Search for the cell housing the specified text and yield its (x, y) center coordinate. 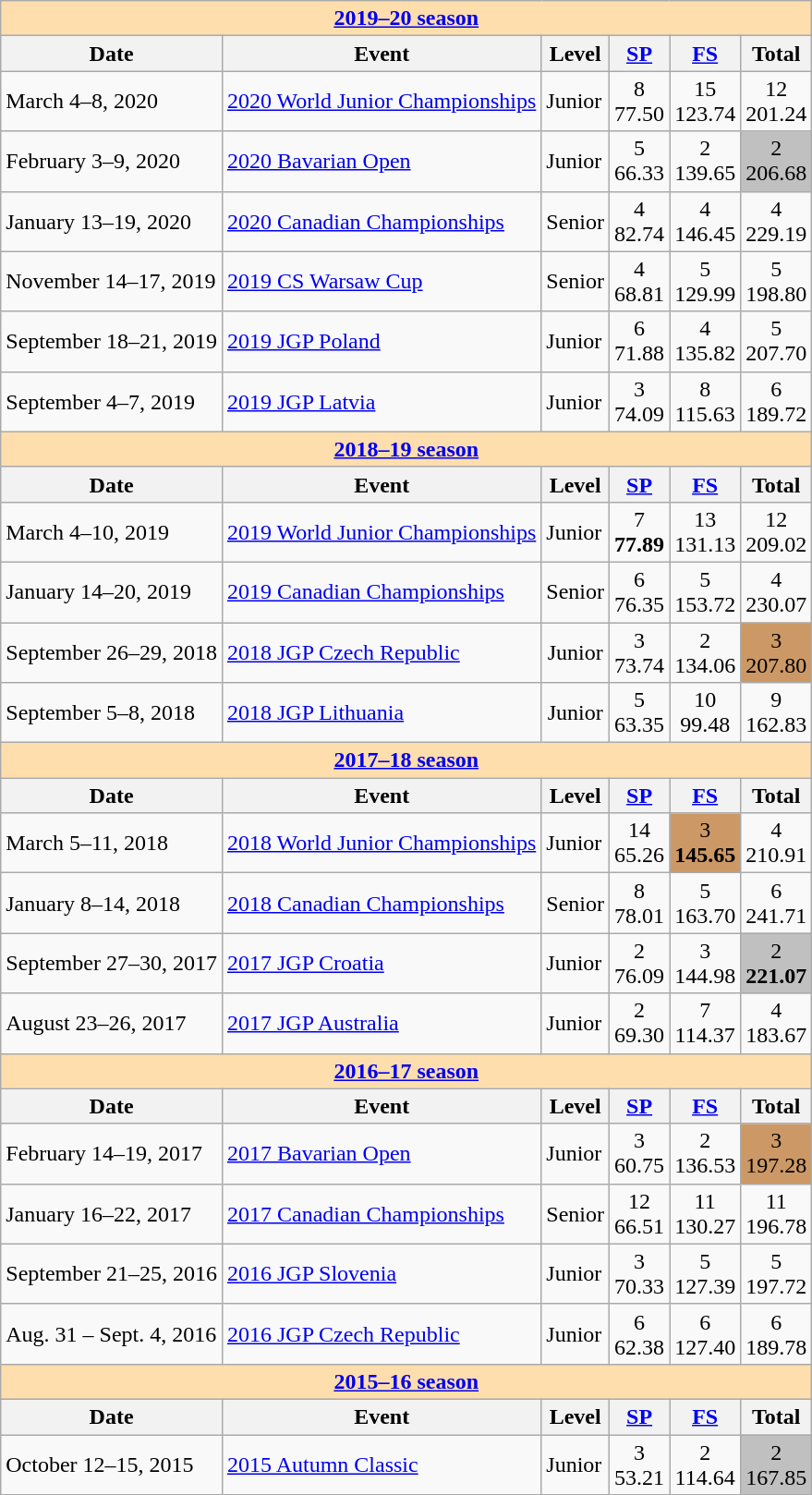
2020 Bavarian Open (381, 161)
August 23–26, 2017 (112, 1024)
4 210.91 (776, 843)
September 18–21, 2019 (112, 342)
2 76.09 (639, 963)
2017 JGP Croatia (381, 963)
14 65.26 (639, 843)
6 127.40 (706, 1334)
February 3–9, 2020 (112, 161)
January 14–20, 2019 (112, 591)
12 209.02 (776, 532)
January 13–19, 2020 (112, 222)
11 130.27 (706, 1214)
2019 CS Warsaw Cup (381, 281)
2018 JGP Lithuania (381, 713)
2 167.85 (776, 1464)
6 189.78 (776, 1334)
2 136.53 (706, 1153)
5 129.99 (706, 281)
September 26–29, 2018 (112, 652)
3 60.75 (639, 1153)
2015–16 season (406, 1381)
2018 World Junior Championships (381, 843)
2015 Autumn Classic (381, 1464)
2017 Bavarian Open (381, 1153)
2016 JGP Czech Republic (381, 1334)
3 73.74 (639, 652)
2019 Canadian Championships (381, 591)
7 114.37 (706, 1024)
6 241.71 (776, 904)
2019–20 season (406, 18)
5 127.39 (706, 1273)
12 66.51 (639, 1214)
4 229.19 (776, 222)
10 99.48 (706, 713)
Aug. 31 – Sept. 4, 2016 (112, 1334)
2017 JGP Australia (381, 1024)
7 77.89 (639, 532)
6 71.88 (639, 342)
November 14–17, 2019 (112, 281)
5 207.70 (776, 342)
8 77.50 (639, 102)
September 21–25, 2016 (112, 1273)
2 134.06 (706, 652)
8 115.63 (706, 401)
March 4–10, 2019 (112, 532)
September 5–8, 2018 (112, 713)
3 197.28 (776, 1153)
4 135.82 (706, 342)
2019 World Junior Championships (381, 532)
3 74.09 (639, 401)
8 78.01 (639, 904)
4 68.81 (639, 281)
February 14–19, 2017 (112, 1153)
2020 World Junior Championships (381, 102)
2017–18 season (406, 760)
2018 Canadian Championships (381, 904)
2 69.30 (639, 1024)
5 66.33 (639, 161)
2 139.65 (706, 161)
6 76.35 (639, 591)
2017 Canadian Championships (381, 1214)
5 198.80 (776, 281)
4 230.07 (776, 591)
2016–17 season (406, 1071)
5 63.35 (639, 713)
12 201.24 (776, 102)
3 145.65 (706, 843)
11 196.78 (776, 1214)
3 70.33 (639, 1273)
2 206.68 (776, 161)
March 4–8, 2020 (112, 102)
2018 JGP Czech Republic (381, 652)
5 163.70 (706, 904)
September 27–30, 2017 (112, 963)
5 197.72 (776, 1273)
March 5–11, 2018 (112, 843)
13 131.13 (706, 532)
3 207.80 (776, 652)
5 153.72 (706, 591)
3 53.21 (639, 1464)
6 189.72 (776, 401)
September 4–7, 2019 (112, 401)
9 162.83 (776, 713)
2 221.07 (776, 963)
6 62.38 (639, 1334)
2019 JGP Poland (381, 342)
15 123.74 (706, 102)
January 8–14, 2018 (112, 904)
4 146.45 (706, 222)
October 12–15, 2015 (112, 1464)
2018–19 season (406, 449)
2 114.64 (706, 1464)
3 144.98 (706, 963)
2019 JGP Latvia (381, 401)
January 16–22, 2017 (112, 1214)
2020 Canadian Championships (381, 222)
2016 JGP Slovenia (381, 1273)
4 183.67 (776, 1024)
4 82.74 (639, 222)
